Search for the cell housing the specified text and yield its [X, Y] center coordinate. 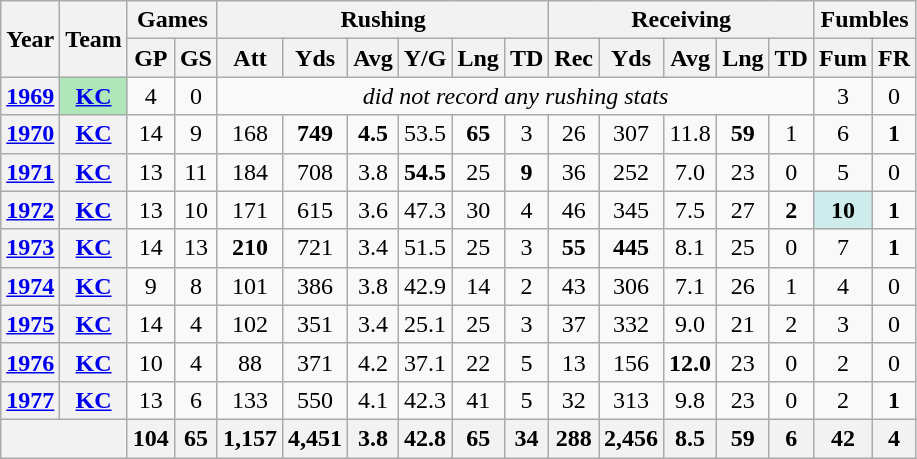
345 [632, 210]
168 [250, 134]
1969 [30, 96]
371 [316, 362]
1976 [30, 362]
30 [478, 210]
4,451 [316, 438]
1974 [30, 286]
46 [574, 210]
34 [526, 438]
721 [316, 248]
101 [250, 286]
102 [250, 324]
GS [196, 58]
54.5 [425, 172]
Att [250, 58]
9.0 [690, 324]
550 [316, 400]
Fumbles [864, 20]
1971 [30, 172]
7 [842, 248]
42 [842, 438]
42.8 [425, 438]
8.1 [690, 248]
7.0 [690, 172]
37.1 [425, 362]
708 [316, 172]
445 [632, 248]
4.1 [374, 400]
615 [316, 210]
36 [574, 172]
21 [743, 324]
47.3 [425, 210]
8 [196, 286]
88 [250, 362]
22 [478, 362]
25.1 [425, 324]
1973 [30, 248]
11.8 [690, 134]
386 [316, 286]
Games [172, 20]
210 [250, 248]
Year [30, 39]
2,456 [632, 438]
171 [250, 210]
GP [150, 58]
288 [574, 438]
8.5 [690, 438]
Team [94, 39]
156 [632, 362]
42.9 [425, 286]
7.1 [690, 286]
Y/G [425, 58]
53.5 [425, 134]
43 [574, 286]
55 [574, 248]
184 [250, 172]
1972 [30, 210]
7.5 [690, 210]
FR [894, 58]
306 [632, 286]
51.5 [425, 248]
4.5 [374, 134]
133 [250, 400]
1975 [30, 324]
4.2 [374, 362]
41 [478, 400]
1970 [30, 134]
749 [316, 134]
9.8 [690, 400]
1977 [30, 400]
27 [743, 210]
252 [632, 172]
3.6 [374, 210]
Rec [574, 58]
12.0 [690, 362]
313 [632, 400]
37 [574, 324]
332 [632, 324]
104 [150, 438]
11 [196, 172]
307 [632, 134]
did not record any rushing stats [515, 96]
351 [316, 324]
1,157 [250, 438]
Receiving [682, 20]
42.3 [425, 400]
Rushing [382, 20]
Fum [842, 58]
32 [574, 400]
